Output the [X, Y] coordinate of the center of the cell containing the given text.  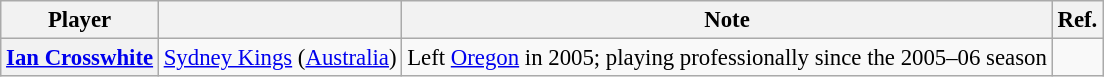
Sydney Kings (Australia) [280, 58]
Note [727, 20]
Ref. [1077, 20]
Ian Crosswhite [80, 58]
Player [80, 20]
Left Oregon in 2005; playing professionally since the 2005–06 season [727, 58]
